Find where the given text appears and provide that cell's center as (X, Y) coordinate. 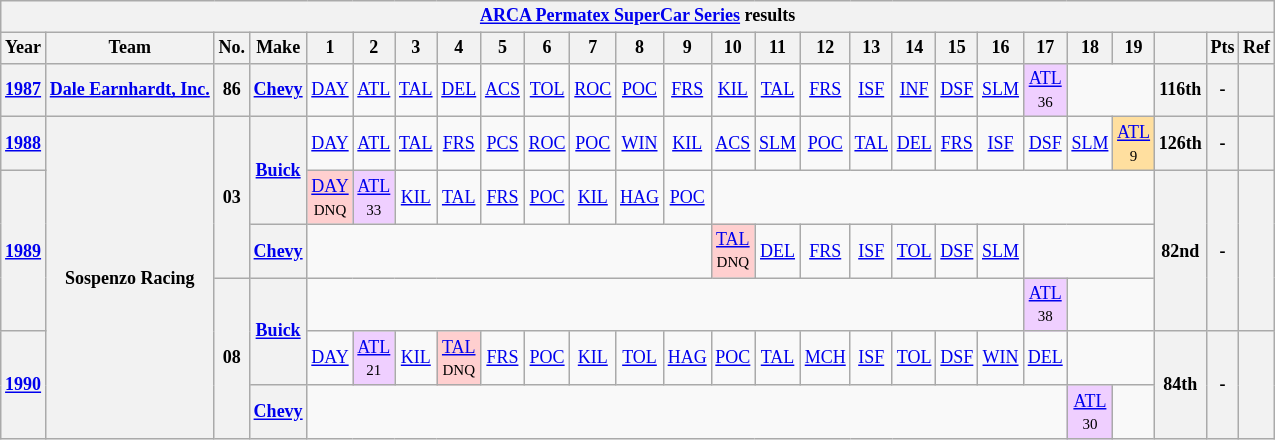
126th (1180, 144)
1990 (24, 384)
No. (232, 48)
82nd (1180, 250)
86 (232, 90)
PCS (503, 144)
17 (1045, 48)
7 (593, 48)
12 (825, 48)
ATL9 (1134, 144)
ATL30 (1090, 412)
Make (278, 48)
14 (914, 48)
ATL36 (1045, 90)
1989 (24, 250)
08 (232, 358)
13 (871, 48)
Pts (1222, 48)
15 (957, 48)
3 (416, 48)
2 (374, 48)
ATL38 (1045, 305)
1988 (24, 144)
1 (330, 48)
84th (1180, 384)
10 (733, 48)
Year (24, 48)
Ref (1257, 48)
03 (232, 198)
8 (640, 48)
4 (459, 48)
19 (1134, 48)
18 (1090, 48)
ATL33 (374, 197)
9 (687, 48)
11 (778, 48)
Sospenzo Racing (130, 278)
MCH (825, 358)
Dale Earnhardt, Inc. (130, 90)
DAYDNQ (330, 197)
1987 (24, 90)
116th (1180, 90)
16 (1001, 48)
6 (547, 48)
ATL21 (374, 358)
Team (130, 48)
5 (503, 48)
ARCA Permatex SuperCar Series results (638, 16)
INF (914, 90)
